Capture the cell that displays the provided text and extract its (x, y) central coordinate. 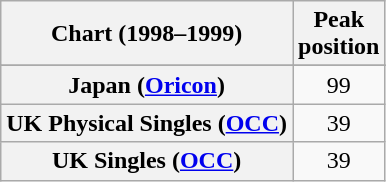
Chart (1998–1999) (147, 34)
Japan (Oricon) (147, 85)
UK Physical Singles (OCC) (147, 123)
Peakposition (338, 34)
99 (338, 85)
UK Singles (OCC) (147, 161)
